From the cell containing the given text, extract its center point as [X, Y] coordinate. 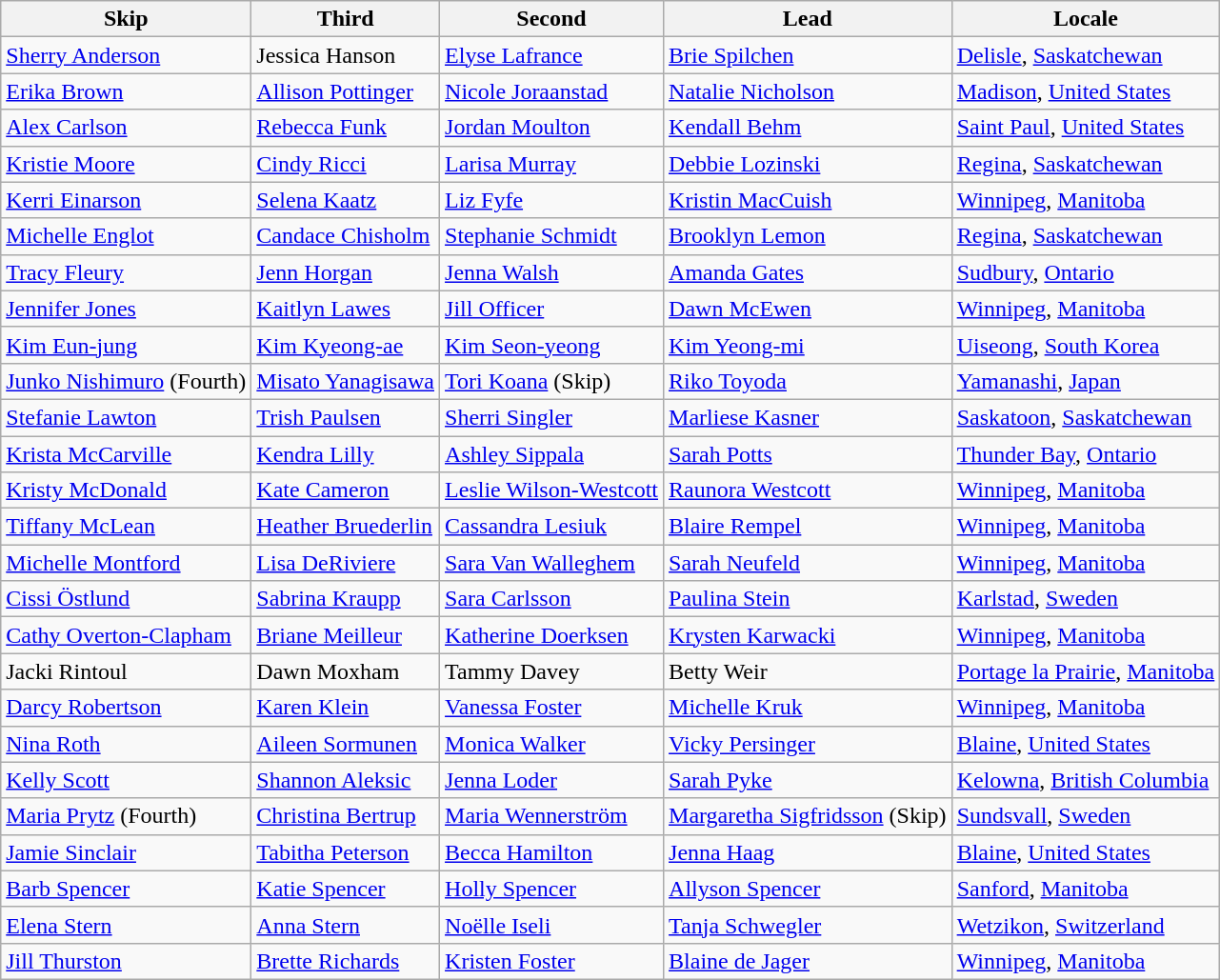
Kim Seon-yeong [552, 345]
Kerri Einarson [126, 200]
Misato Yanagisawa [346, 381]
Christina Bertrup [346, 816]
Tanja Schwegler [808, 925]
Cissi Östlund [126, 599]
Liz Fyfe [552, 200]
Sudbury, Ontario [1086, 272]
Saskatoon, Saskatchewan [1086, 417]
Michelle Montford [126, 563]
Darcy Robertson [126, 708]
Jill Thurston [126, 961]
Junko Nishimuro (Fourth) [126, 381]
Third [346, 19]
Jill Officer [552, 309]
Sara Carlsson [552, 599]
Heather Bruederlin [346, 527]
Larisa Murray [552, 164]
Ashley Sippala [552, 454]
Lisa DeRiviere [346, 563]
Becca Hamilton [552, 852]
Sundsvall, Sweden [1086, 816]
Marliese Kasner [808, 417]
Jenn Horgan [346, 272]
Kristie Moore [126, 164]
Brie Spilchen [808, 55]
Vicky Persinger [808, 744]
Jennifer Jones [126, 309]
Locale [1086, 19]
Dawn McEwen [808, 309]
Jenna Haag [808, 852]
Sabrina Kraupp [346, 599]
Kaitlyn Lawes [346, 309]
Kelly Scott [126, 780]
Skip [126, 19]
Jenna Loder [552, 780]
Stefanie Lawton [126, 417]
Krysten Karwacki [808, 635]
Kendra Lilly [346, 454]
Jacki Rintoul [126, 671]
Alex Carlson [126, 128]
Selena Kaatz [346, 200]
Second [552, 19]
Amanda Gates [808, 272]
Brooklyn Lemon [808, 236]
Allyson Spencer [808, 889]
Karlstad, Sweden [1086, 599]
Barb Spencer [126, 889]
Thunder Bay, Ontario [1086, 454]
Maria Wennerström [552, 816]
Brette Richards [346, 961]
Kate Cameron [346, 490]
Debbie Lozinski [808, 164]
Michelle Englot [126, 236]
Blaire Rempel [808, 527]
Jamie Sinclair [126, 852]
Paulina Stein [808, 599]
Elyse Lafrance [552, 55]
Kim Yeong-mi [808, 345]
Sara Van Walleghem [552, 563]
Kim Eun-jung [126, 345]
Madison, United States [1086, 91]
Sarah Pyke [808, 780]
Tabitha Peterson [346, 852]
Delisle, Saskatchewan [1086, 55]
Natalie Nicholson [808, 91]
Maria Prytz (Fourth) [126, 816]
Cindy Ricci [346, 164]
Monica Walker [552, 744]
Cathy Overton-Clapham [126, 635]
Anna Stern [346, 925]
Katie Spencer [346, 889]
Katherine Doerksen [552, 635]
Wetzikon, Switzerland [1086, 925]
Uiseong, South Korea [1086, 345]
Rebecca Funk [346, 128]
Raunora Westcott [808, 490]
Nina Roth [126, 744]
Kim Kyeong-ae [346, 345]
Blaine de Jager [808, 961]
Riko Toyoda [808, 381]
Stephanie Schmidt [552, 236]
Michelle Kruk [808, 708]
Portage la Prairie, Manitoba [1086, 671]
Jordan Moulton [552, 128]
Sherry Anderson [126, 55]
Lead [808, 19]
Betty Weir [808, 671]
Tori Koana (Skip) [552, 381]
Krista McCarville [126, 454]
Candace Chisholm [346, 236]
Tiffany McLean [126, 527]
Saint Paul, United States [1086, 128]
Kristy McDonald [126, 490]
Sarah Neufeld [808, 563]
Karen Klein [346, 708]
Sarah Potts [808, 454]
Kelowna, British Columbia [1086, 780]
Kristin MacCuish [808, 200]
Elena Stern [126, 925]
Nicole Joraanstad [552, 91]
Vanessa Foster [552, 708]
Allison Pottinger [346, 91]
Trish Paulsen [346, 417]
Tracy Fleury [126, 272]
Leslie Wilson-Westcott [552, 490]
Jessica Hanson [346, 55]
Sherri Singler [552, 417]
Tammy Davey [552, 671]
Margaretha Sigfridsson (Skip) [808, 816]
Briane Meilleur [346, 635]
Dawn Moxham [346, 671]
Noëlle Iseli [552, 925]
Holly Spencer [552, 889]
Kendall Behm [808, 128]
Cassandra Lesiuk [552, 527]
Yamanashi, Japan [1086, 381]
Erika Brown [126, 91]
Shannon Aleksic [346, 780]
Jenna Walsh [552, 272]
Kristen Foster [552, 961]
Sanford, Manitoba [1086, 889]
Aileen Sormunen [346, 744]
